Detect which cell encompasses the target text, then output its [X, Y] center coordinate. 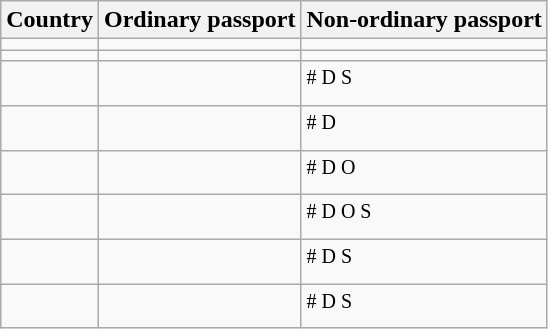
# D O [424, 172]
Country [50, 20]
# D [424, 128]
Ordinary passport [199, 20]
Non-ordinary passport [424, 20]
# D O S [424, 218]
